Provide the (x, y) coordinate of the cell's center where the given text is located.  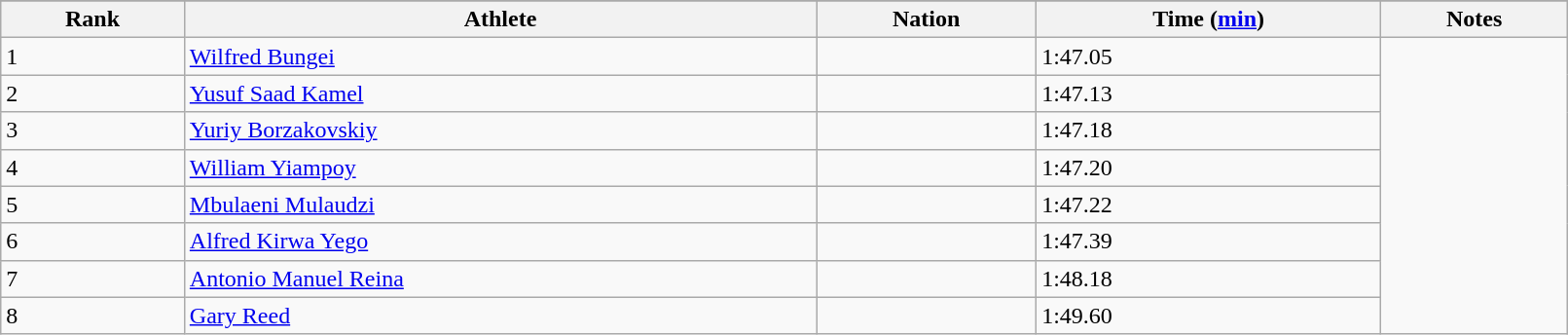
4 (93, 167)
Nation (927, 19)
1:47.22 (1209, 205)
2 (93, 93)
Mbulaeni Mulaudzi (500, 205)
1:47.20 (1209, 167)
Notes (1475, 19)
1 (93, 56)
Yusuf Saad Kamel (500, 93)
Wilfred Bungei (500, 56)
Gary Reed (500, 316)
Time (min) (1209, 19)
1:47.18 (1209, 130)
William Yiampoy (500, 167)
1:47.05 (1209, 56)
Yuriy Borzakovskiy (500, 130)
3 (93, 130)
Antonio Manuel Reina (500, 279)
1:47.13 (1209, 93)
1:47.39 (1209, 242)
8 (93, 316)
Athlete (500, 19)
1:48.18 (1209, 279)
Alfred Kirwa Yego (500, 242)
Rank (93, 19)
1:49.60 (1209, 316)
6 (93, 242)
5 (93, 205)
7 (93, 279)
